Capture the cell that displays the provided text and extract its [X, Y] central coordinate. 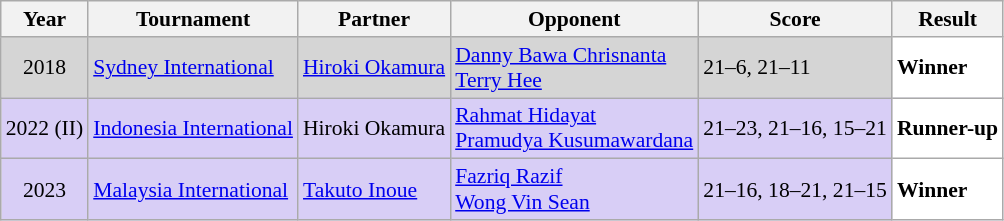
2022 (II) [44, 128]
Takuto Inoue [374, 190]
Rahmat Hidayat Pramudya Kusumawardana [574, 128]
Malaysia International [193, 190]
Year [44, 19]
21–23, 21–16, 15–21 [795, 128]
Fazriq Razif Wong Vin Sean [574, 190]
21–6, 21–11 [795, 68]
Danny Bawa Chrisnanta Terry Hee [574, 68]
Opponent [574, 19]
21–16, 18–21, 21–15 [795, 190]
Partner [374, 19]
Result [948, 19]
2018 [44, 68]
Tournament [193, 19]
Sydney International [193, 68]
Score [795, 19]
2023 [44, 190]
Indonesia International [193, 128]
Runner-up [948, 128]
